From the cell containing the given text, extract its center point as [x, y] coordinate. 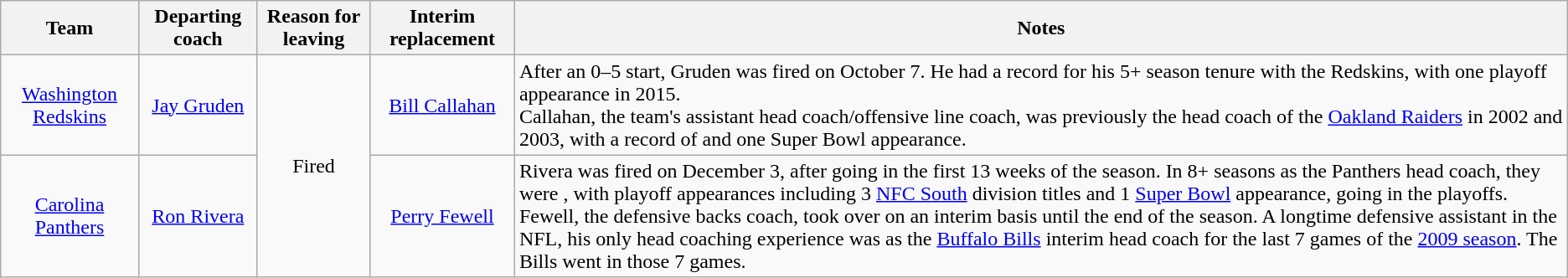
Fired [313, 166]
Perry Fewell [442, 216]
Departing coach [198, 28]
Carolina Panthers [70, 216]
Jay Gruden [198, 106]
Team [70, 28]
Bill Callahan [442, 106]
Interim replacement [442, 28]
Washington Redskins [70, 106]
Notes [1040, 28]
Reason for leaving [313, 28]
Ron Rivera [198, 216]
